Capture the cell that displays the provided text and extract its (X, Y) central coordinate. 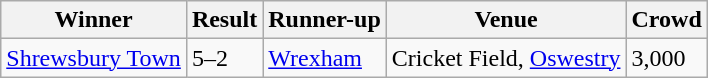
Venue (506, 20)
3,000 (666, 58)
Crowd (666, 20)
Winner (94, 20)
Wrexham (325, 58)
Runner-up (325, 20)
Result (224, 20)
Shrewsbury Town (94, 58)
5–2 (224, 58)
Cricket Field, Oswestry (506, 58)
